Extract the [x, y] coordinate from the center of the cell holding the provided text.  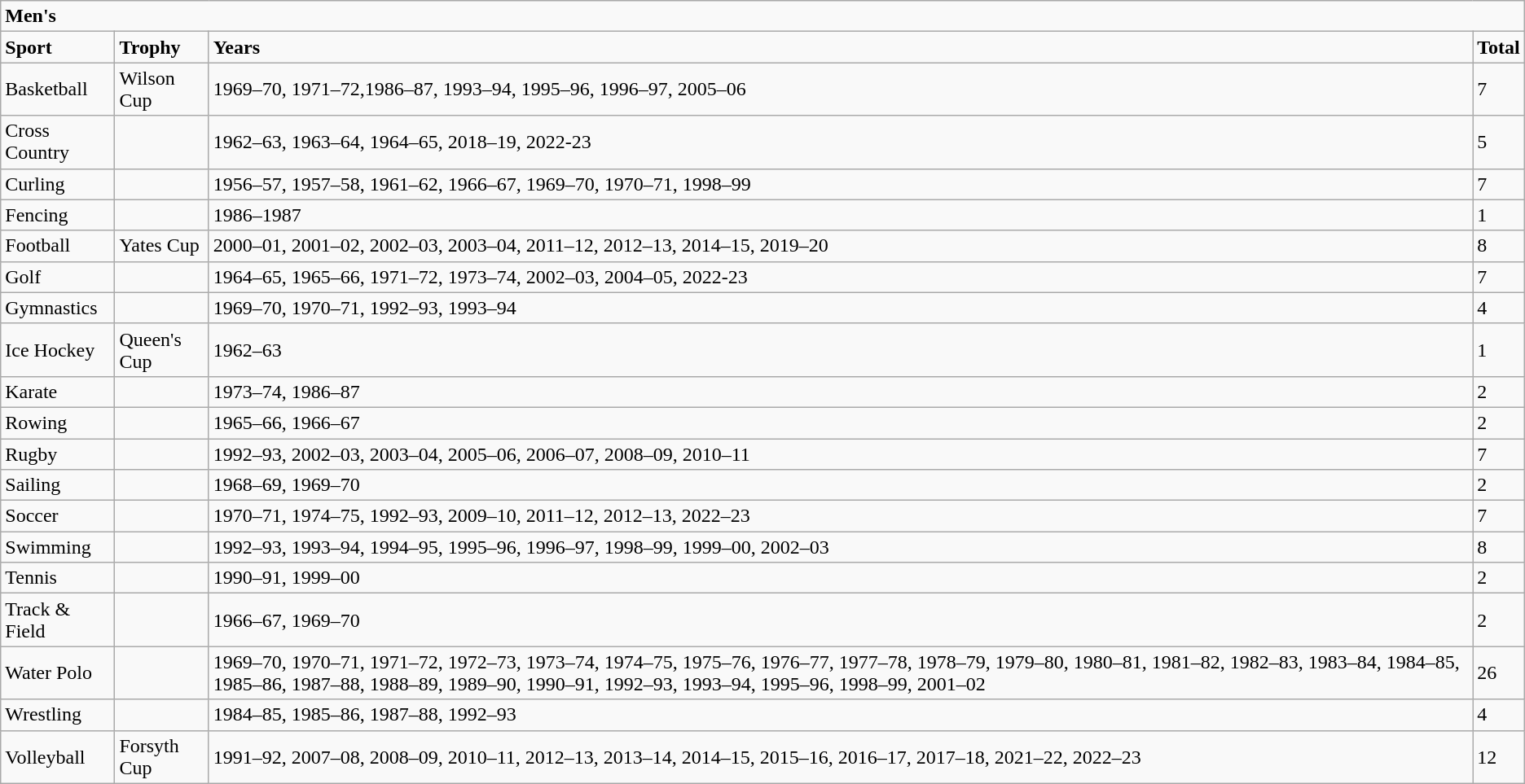
Cross Country [58, 142]
Years [841, 47]
2000–01, 2001–02, 2002–03, 2003–04, 2011–12, 2012–13, 2014–15, 2019–20 [841, 246]
12 [1499, 757]
Sailing [58, 485]
1966–67, 1969–70 [841, 620]
1990–91, 1999–00 [841, 578]
1992–93, 1993–94, 1994–95, 1995–96, 1996–97, 1998–99, 1999–00, 2002–03 [841, 547]
Trophy [161, 47]
1973–74, 1986–87 [841, 392]
1964–65, 1965–66, 1971–72, 1973–74, 2002–03, 2004–05, 2022-23 [841, 277]
1968–69, 1969–70 [841, 485]
1991–92, 2007–08, 2008–09, 2010–11, 2012–13, 2013–14, 2014–15, 2015–16, 2016–17, 2017–18, 2021–22, 2022–23 [841, 757]
Sport [58, 47]
5 [1499, 142]
Ice Hockey [58, 350]
Queen's Cup [161, 350]
Soccer [58, 516]
Karate [58, 392]
1965–66, 1966–67 [841, 423]
1956–57, 1957–58, 1961–62, 1966–67, 1969–70, 1970–71, 1998–99 [841, 184]
Wilson Cup [161, 90]
Rowing [58, 423]
Gymnastics [58, 308]
Basketball [58, 90]
Golf [58, 277]
26 [1499, 672]
1969–70, 1970–71, 1992–93, 1993–94 [841, 308]
1986–1987 [841, 215]
Water Polo [58, 672]
Volleyball [58, 757]
1984–85, 1985–86, 1987–88, 1992–93 [841, 715]
1962–63 [841, 350]
Curling [58, 184]
Fencing [58, 215]
Wrestling [58, 715]
Tennis [58, 578]
Yates Cup [161, 246]
Swimming [58, 547]
1992–93, 2002–03, 2003–04, 2005–06, 2006–07, 2008–09, 2010–11 [841, 453]
Rugby [58, 453]
Men's [762, 16]
Forsyth Cup [161, 757]
Football [58, 246]
Track & Field [58, 620]
1969–70, 1971–72,1986–87, 1993–94, 1995–96, 1996–97, 2005–06 [841, 90]
1970–71, 1974–75, 1992–93, 2009–10, 2011–12, 2012–13, 2022–23 [841, 516]
1962–63, 1963–64, 1964–65, 2018–19, 2022-23 [841, 142]
Total [1499, 47]
